Scan for the cell matching the given text and deliver its [x, y] coordinate at center. 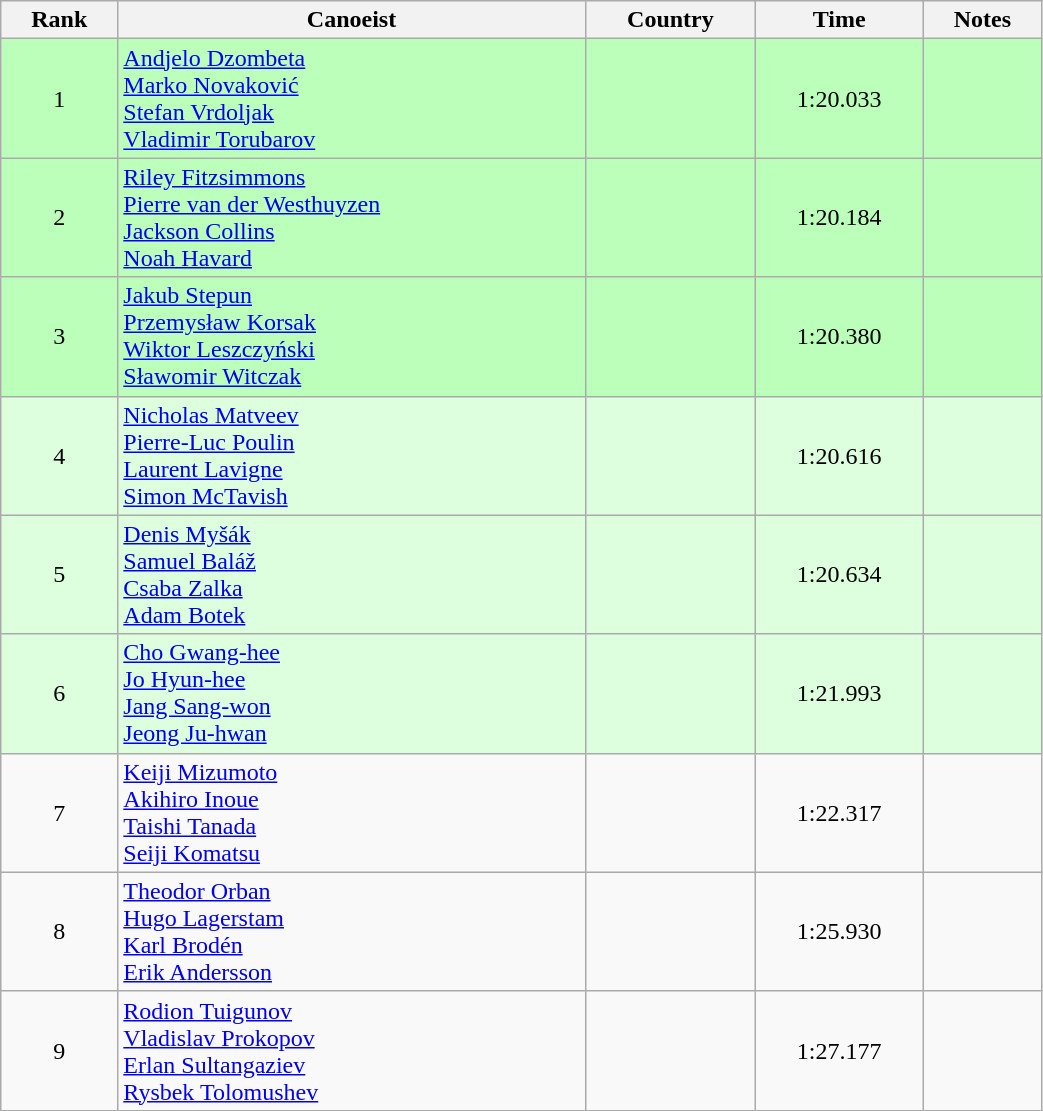
4 [60, 456]
1 [60, 98]
Riley FitzsimmonsPierre van der WesthuyzenJackson CollinsNoah Havard [352, 218]
1:20.184 [840, 218]
Theodor OrbanHugo LagerstamKarl BrodénErik Andersson [352, 932]
5 [60, 574]
2 [60, 218]
1:21.993 [840, 694]
1:20.616 [840, 456]
Keiji MizumotoAkihiro InoueTaishi TanadaSeiji Komatsu [352, 812]
Cho Gwang-heeJo Hyun-heeJang Sang-wonJeong Ju-hwan [352, 694]
1:27.177 [840, 1050]
Andjelo DzombetaMarko NovakovićStefan VrdoljakVladimir Torubarov [352, 98]
Rank [60, 20]
8 [60, 932]
7 [60, 812]
6 [60, 694]
3 [60, 336]
Canoeist [352, 20]
Time [840, 20]
1:20.634 [840, 574]
Denis MyšákSamuel BalážCsaba ZalkaAdam Botek [352, 574]
Notes [982, 20]
Rodion TuigunovVladislav ProkopovErlan SultangazievRysbek Tolomushev [352, 1050]
9 [60, 1050]
1:22.317 [840, 812]
Jakub StepunPrzemysław KorsakWiktor LeszczyńskiSławomir Witczak [352, 336]
1:25.930 [840, 932]
1:20.033 [840, 98]
Nicholas MatveevPierre-Luc PoulinLaurent LavigneSimon McTavish [352, 456]
Country [670, 20]
1:20.380 [840, 336]
